Detect which cell encompasses the target text, then output its [x, y] center coordinate. 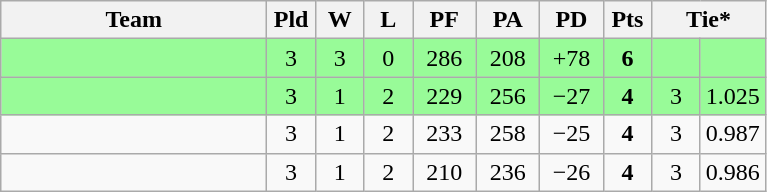
Pts [628, 20]
−25 [572, 134]
W [340, 20]
0.986 [732, 172]
Team [134, 20]
−27 [572, 96]
Tie* [709, 20]
0 [388, 58]
L [388, 20]
PD [572, 20]
Pld [292, 20]
210 [444, 172]
233 [444, 134]
PF [444, 20]
−26 [572, 172]
1.025 [732, 96]
229 [444, 96]
PA [508, 20]
6 [628, 58]
236 [508, 172]
256 [508, 96]
208 [508, 58]
286 [444, 58]
+78 [572, 58]
0.987 [732, 134]
258 [508, 134]
